From the cell containing the given text, extract its center point as [x, y] coordinate. 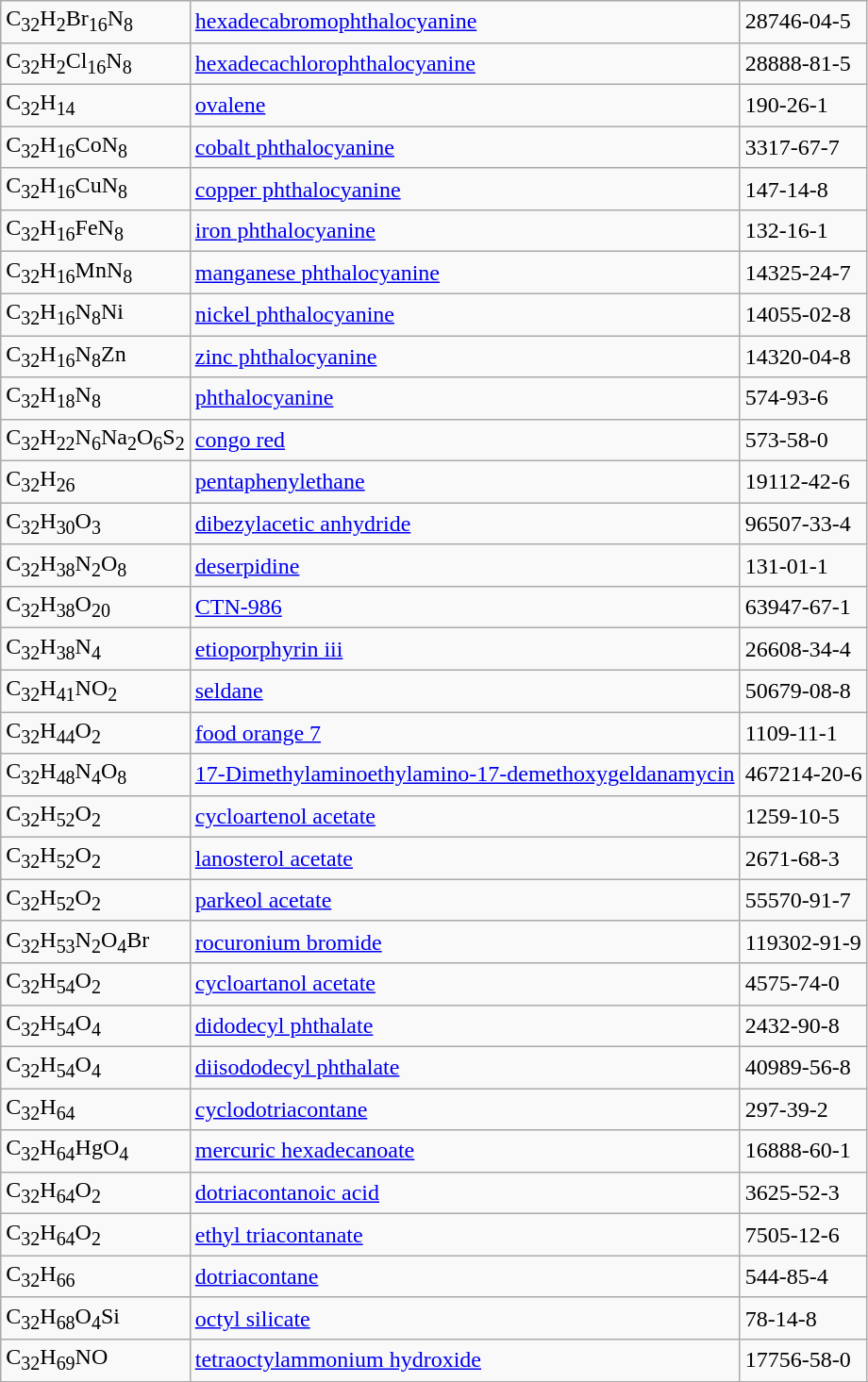
cobalt phthalocyanine [464, 147]
78-14-8 [804, 1318]
lanosterol acetate [464, 858]
C32H2Cl16N8 [95, 63]
96507-33-4 [804, 524]
hexadecachlorophthalocyanine [464, 63]
hexadecabromophthalocyanine [464, 22]
28746-04-5 [804, 22]
cycloartanol acetate [464, 984]
C32H16N8Ni [95, 314]
3625-52-3 [804, 1192]
28888-81-5 [804, 63]
14325-24-7 [804, 273]
copper phthalocyanine [464, 189]
deserpidine [464, 565]
574-93-6 [804, 398]
119302-91-9 [804, 941]
C32H16FeN8 [95, 230]
1109-11-1 [804, 733]
didodecyl phthalate [464, 1025]
2671-68-3 [804, 858]
3317-67-7 [804, 147]
C32H14 [95, 105]
40989-56-8 [804, 1067]
19112-42-6 [804, 482]
26608-34-4 [804, 649]
C32H16MnN8 [95, 273]
C32H30O3 [95, 524]
diisododecyl phthalate [464, 1067]
17756-58-0 [804, 1360]
C32H16CuN8 [95, 189]
food orange 7 [464, 733]
congo red [464, 440]
14055-02-8 [804, 314]
CTN-986 [464, 608]
544-85-4 [804, 1276]
14320-04-8 [804, 357]
16888-60-1 [804, 1151]
dotriacontane [464, 1276]
2432-90-8 [804, 1025]
4575-74-0 [804, 984]
cycloartenol acetate [464, 816]
ovalene [464, 105]
dotriacontanoic acid [464, 1192]
C32H44O2 [95, 733]
17-Dimethylaminoethylamino-17-demethoxygeldanamycin [464, 774]
63947-67-1 [804, 608]
C32H54O2 [95, 984]
octyl silicate [464, 1318]
manganese phthalocyanine [464, 273]
mercuric hexadecanoate [464, 1151]
C32H16N8Zn [95, 357]
C32H64HgO4 [95, 1151]
55570-91-7 [804, 900]
iron phthalocyanine [464, 230]
C32H68O4Si [95, 1318]
1259-10-5 [804, 816]
C32H38N2O8 [95, 565]
C32H16CoN8 [95, 147]
zinc phthalocyanine [464, 357]
C32H38N4 [95, 649]
C32H26 [95, 482]
190-26-1 [804, 105]
cyclodotriacontane [464, 1109]
C32H64 [95, 1109]
467214-20-6 [804, 774]
phthalocyanine [464, 398]
C32H48N4O8 [95, 774]
etioporphyrin iii [464, 649]
C32H69NO [95, 1360]
C32H38O20 [95, 608]
132-16-1 [804, 230]
tetraoctylammonium hydroxide [464, 1360]
C32H41NO2 [95, 691]
50679-08-8 [804, 691]
dibezylacetic anhydride [464, 524]
131-01-1 [804, 565]
ethyl triacontanate [464, 1235]
C32H22N6Na2O6S2 [95, 440]
C32H18N8 [95, 398]
147-14-8 [804, 189]
297-39-2 [804, 1109]
573-58-0 [804, 440]
C32H66 [95, 1276]
7505-12-6 [804, 1235]
C32H53N2O4Br [95, 941]
C32H2Br16N8 [95, 22]
rocuronium bromide [464, 941]
seldane [464, 691]
parkeol acetate [464, 900]
pentaphenylethane [464, 482]
nickel phthalocyanine [464, 314]
